Output the [X, Y] coordinate of the center of the cell containing the given text.  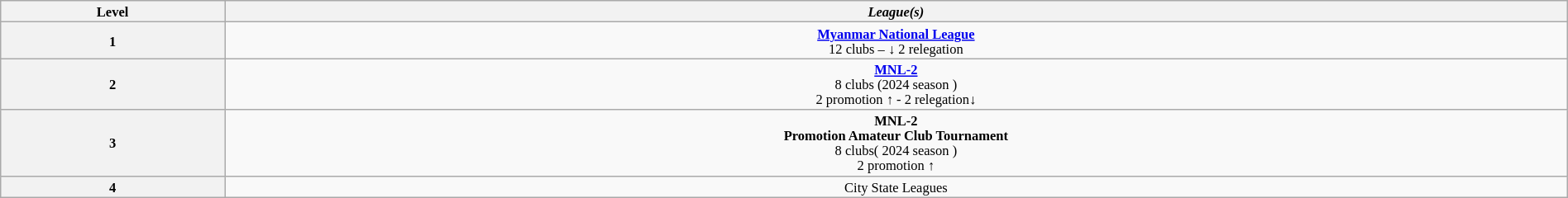
3 [112, 143]
2 [112, 84]
Level [112, 12]
League(s) [896, 12]
City State Leagues [896, 186]
Myanmar National League 12 clubs – ↓ 2 relegation [896, 40]
4 [112, 186]
MNL-2 8 clubs (2024 season ) 2 promotion ↑ - 2 relegation↓ [896, 84]
1 [112, 40]
MNL-2 Promotion Amateur Club Tournament8 clubs( 2024 season ) 2 promotion ↑ [896, 143]
